Identify which cell holds the provided text, then report its (x, y) central coordinate. 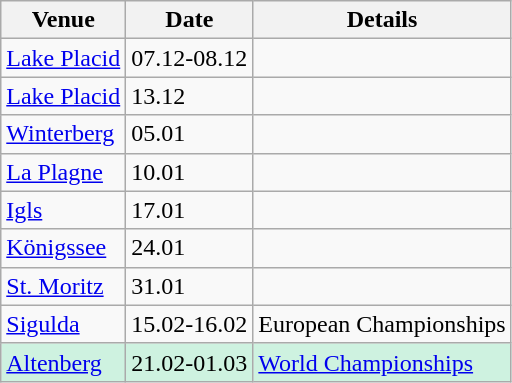
World Championships (382, 362)
Winterberg (64, 134)
07.12-08.12 (190, 58)
21.02-01.03 (190, 362)
La Plagne (64, 172)
Igls (64, 210)
Details (382, 20)
St. Moritz (64, 286)
15.02-16.02 (190, 324)
Sigulda (64, 324)
17.01 (190, 210)
10.01 (190, 172)
Venue (64, 20)
Königssee (64, 248)
31.01 (190, 286)
24.01 (190, 248)
European Championships (382, 324)
Altenberg (64, 362)
05.01 (190, 134)
Date (190, 20)
13.12 (190, 96)
